Output the [x, y] coordinate of the center of the cell containing the given text.  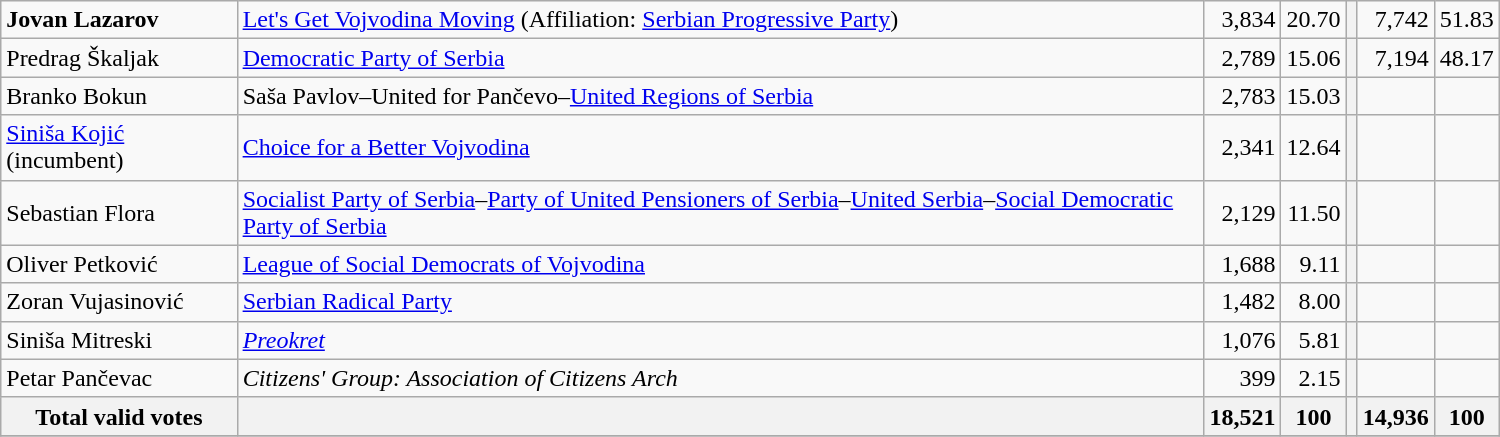
Choice for a Better Vojvodina [720, 148]
Siniša Kojić (incumbent) [119, 148]
9.11 [1314, 264]
Sebastian Flora [119, 212]
2.15 [1314, 378]
1,688 [1242, 264]
3,834 [1242, 20]
51.83 [1466, 20]
2,129 [1242, 212]
18,521 [1242, 416]
Predrag Škaljak [119, 58]
399 [1242, 378]
1,076 [1242, 340]
Oliver Petković [119, 264]
7,194 [1396, 58]
Preokret [720, 340]
8.00 [1314, 302]
15.03 [1314, 96]
Branko Bokun [119, 96]
Zoran Vujasinović [119, 302]
2,783 [1242, 96]
Siniša Mitreski [119, 340]
Democratic Party of Serbia [720, 58]
2,341 [1242, 148]
5.81 [1314, 340]
1,482 [1242, 302]
Socialist Party of Serbia–Party of United Pensioners of Serbia–United Serbia–Social Democratic Party of Serbia [720, 212]
15.06 [1314, 58]
Serbian Radical Party [720, 302]
11.50 [1314, 212]
48.17 [1466, 58]
Let's Get Vojvodina Moving (Affiliation: Serbian Progressive Party) [720, 20]
Petar Pančevac [119, 378]
20.70 [1314, 20]
12.64 [1314, 148]
2,789 [1242, 58]
Citizens' Group: Association of Citizens Arch [720, 378]
Saša Pavlov–United for Pančevo–United Regions of Serbia [720, 96]
7,742 [1396, 20]
14,936 [1396, 416]
Total valid votes [119, 416]
Jovan Lazarov [119, 20]
League of Social Democrats of Vojvodina [720, 264]
